Find where the given text appears and provide that cell's center as [X, Y] coordinate. 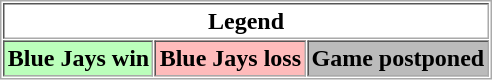
Legend [246, 21]
Game postponed [398, 58]
Blue Jays loss [230, 58]
Blue Jays win [78, 58]
